Return the [x, y] coordinate for the center point of the cell that contains the specified text.  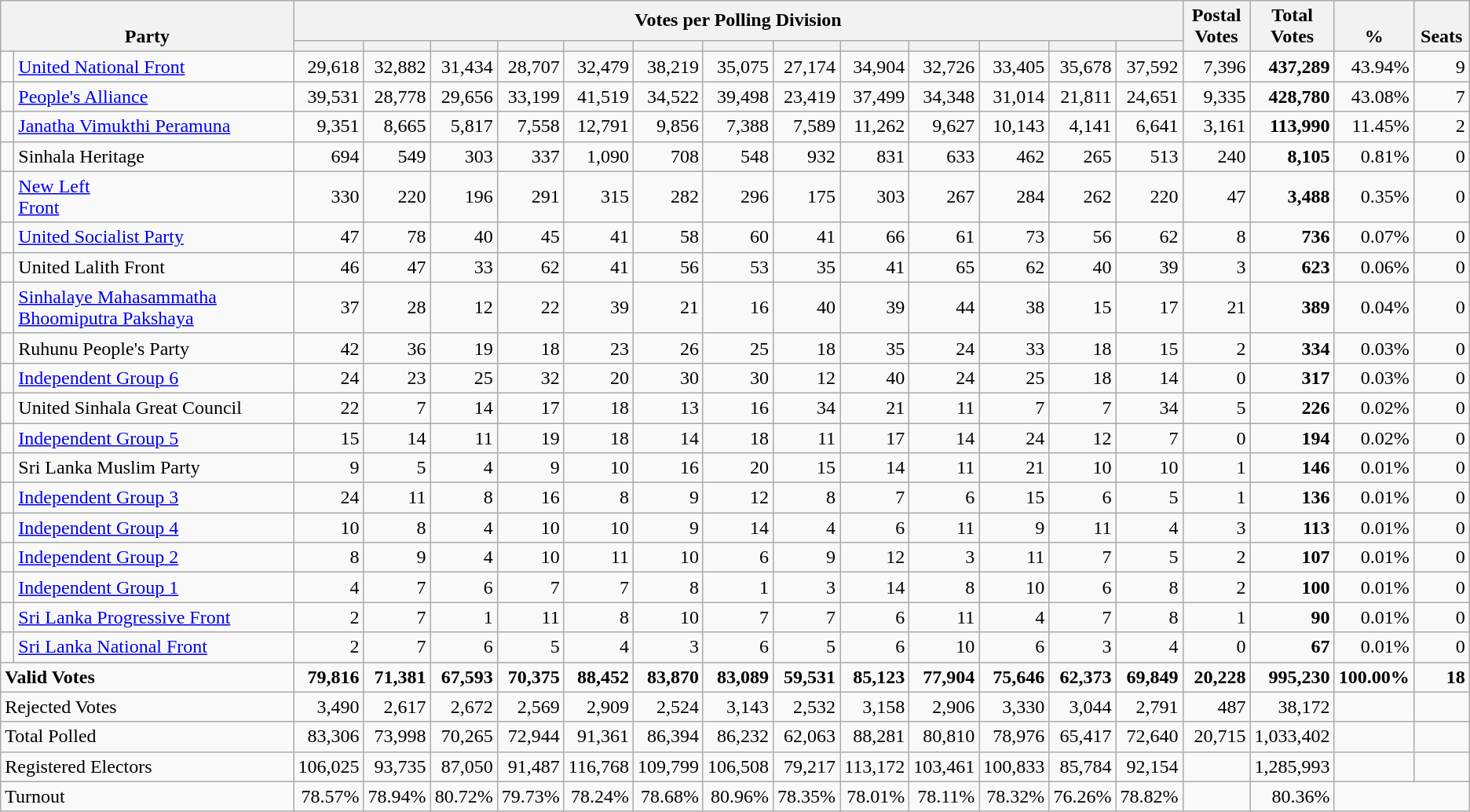
694 [328, 156]
70,265 [463, 737]
7,396 [1216, 67]
41,519 [598, 97]
100,833 [1015, 766]
78.82% [1150, 796]
28,707 [531, 67]
831 [875, 156]
1,033,402 [1293, 737]
66 [875, 237]
37 [328, 308]
73,998 [397, 737]
28 [397, 308]
29,656 [463, 97]
91,361 [598, 737]
Valid Votes [148, 677]
3,161 [1216, 126]
4,141 [1082, 126]
86,232 [738, 737]
72,944 [531, 737]
3,143 [738, 707]
334 [1293, 348]
34,348 [944, 97]
428,780 [1293, 97]
3,044 [1082, 707]
5,817 [463, 126]
67,593 [463, 677]
Sri Lanka Muslim Party [154, 468]
42 [328, 348]
People's Alliance [154, 97]
2,532 [807, 707]
106,025 [328, 766]
59,531 [807, 677]
3,488 [1293, 196]
9,335 [1216, 97]
226 [1293, 408]
87,050 [463, 766]
78 [397, 237]
34,904 [875, 67]
93,735 [397, 766]
31,014 [1015, 97]
113 [1293, 528]
62,373 [1082, 677]
85,123 [875, 677]
80.72% [463, 796]
90 [1293, 617]
437,289 [1293, 67]
61 [944, 237]
58 [667, 237]
100.00% [1374, 677]
46 [328, 267]
34,522 [667, 97]
65 [944, 267]
3,490 [328, 707]
36 [397, 348]
0.06% [1374, 267]
Registered Electors [148, 766]
23,419 [807, 97]
708 [667, 156]
267 [944, 196]
262 [1082, 196]
39,498 [738, 97]
80,810 [944, 737]
Independent Group 5 [154, 437]
9,856 [667, 126]
76.26% [1082, 796]
Votes per Polling Division [738, 20]
32 [531, 378]
0.81% [1374, 156]
Party [148, 27]
67 [1293, 647]
37,499 [875, 97]
86,394 [667, 737]
43.08% [1374, 97]
20,228 [1216, 677]
12,791 [598, 126]
PostalVotes [1216, 27]
11,262 [875, 126]
78.57% [328, 796]
32,882 [397, 67]
78.24% [598, 796]
487 [1216, 707]
1,090 [598, 156]
78,976 [1015, 737]
Total Polled [148, 737]
8,665 [397, 126]
27,174 [807, 67]
196 [463, 196]
2,524 [667, 707]
1,285,993 [1293, 766]
79,816 [328, 677]
83,870 [667, 677]
32,726 [944, 67]
United Sinhala Great Council [154, 408]
113,990 [1293, 126]
78.35% [807, 796]
736 [1293, 237]
Turnout [148, 796]
Sri Lanka Progressive Front [154, 617]
2,672 [463, 707]
Independent Group 4 [154, 528]
932 [807, 156]
69,849 [1150, 677]
39,531 [328, 97]
79.73% [531, 796]
44 [944, 308]
United Lalith Front [154, 267]
240 [1216, 156]
296 [738, 196]
116,768 [598, 766]
106,508 [738, 766]
Janatha Vimukthi Peramuna [154, 126]
995,230 [1293, 677]
% [1374, 27]
10,143 [1015, 126]
109,799 [667, 766]
7,589 [807, 126]
72,640 [1150, 737]
37,592 [1150, 67]
62,063 [807, 737]
265 [1082, 156]
35,075 [738, 67]
65,417 [1082, 737]
0.07% [1374, 237]
38,219 [667, 67]
32,479 [598, 67]
80.96% [738, 796]
83,306 [328, 737]
United Socialist Party [154, 237]
549 [397, 156]
Independent Group 6 [154, 378]
6,641 [1150, 126]
78.11% [944, 796]
175 [807, 196]
Ruhunu People's Party [154, 348]
85,784 [1082, 766]
33,199 [531, 97]
20,715 [1216, 737]
330 [328, 196]
38 [1015, 308]
33,405 [1015, 67]
80.36% [1293, 796]
623 [1293, 267]
79,217 [807, 766]
Sri Lanka National Front [154, 647]
88,281 [875, 737]
3,330 [1015, 707]
513 [1150, 156]
633 [944, 156]
Independent Group 2 [154, 558]
9,351 [328, 126]
284 [1015, 196]
11.45% [1374, 126]
Seats [1442, 27]
Independent Group 3 [154, 498]
60 [738, 237]
29,618 [328, 67]
26 [667, 348]
United National Front [154, 67]
282 [667, 196]
31,434 [463, 67]
0.35% [1374, 196]
7,558 [531, 126]
91,487 [531, 766]
Sinhalaye Mahasammatha Bhoomiputra Pakshaya [154, 308]
291 [531, 196]
2,569 [531, 707]
2,909 [598, 707]
78.32% [1015, 796]
73 [1015, 237]
2,906 [944, 707]
100 [1293, 587]
8,105 [1293, 156]
2,617 [397, 707]
389 [1293, 308]
78.01% [875, 796]
194 [1293, 437]
71,381 [397, 677]
0.04% [1374, 308]
13 [667, 408]
462 [1015, 156]
2,791 [1150, 707]
337 [531, 156]
315 [598, 196]
7,388 [738, 126]
146 [1293, 468]
21,811 [1082, 97]
Independent Group 1 [154, 587]
317 [1293, 378]
103,461 [944, 766]
53 [738, 267]
92,154 [1150, 766]
136 [1293, 498]
88,452 [598, 677]
70,375 [531, 677]
107 [1293, 558]
78.68% [667, 796]
78.94% [397, 796]
35,678 [1082, 67]
548 [738, 156]
24,651 [1150, 97]
Sinhala Heritage [154, 156]
28,778 [397, 97]
45 [531, 237]
113,172 [875, 766]
75,646 [1015, 677]
43.94% [1374, 67]
Rejected Votes [148, 707]
77,904 [944, 677]
83,089 [738, 677]
38,172 [1293, 707]
New LeftFront [154, 196]
9,627 [944, 126]
Total Votes [1293, 27]
3,158 [875, 707]
